Return [x, y] of the center of cell containing provided text 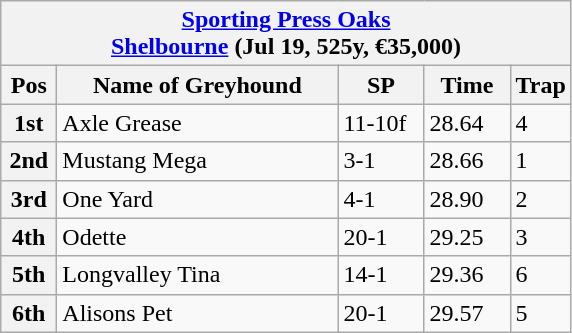
29.36 [467, 275]
Name of Greyhound [198, 85]
3rd [29, 199]
Alisons Pet [198, 313]
29.57 [467, 313]
Sporting Press Oaks Shelbourne (Jul 19, 525y, €35,000) [286, 34]
29.25 [467, 237]
Time [467, 85]
Trap [540, 85]
28.90 [467, 199]
5th [29, 275]
Odette [198, 237]
Pos [29, 85]
14-1 [381, 275]
6th [29, 313]
One Yard [198, 199]
Mustang Mega [198, 161]
28.64 [467, 123]
3 [540, 237]
Longvalley Tina [198, 275]
2 [540, 199]
SP [381, 85]
5 [540, 313]
4-1 [381, 199]
6 [540, 275]
1st [29, 123]
Axle Grease [198, 123]
28.66 [467, 161]
4th [29, 237]
4 [540, 123]
3-1 [381, 161]
1 [540, 161]
11-10f [381, 123]
2nd [29, 161]
